Locate the cell with the specified text and output its [x, y] center coordinate. 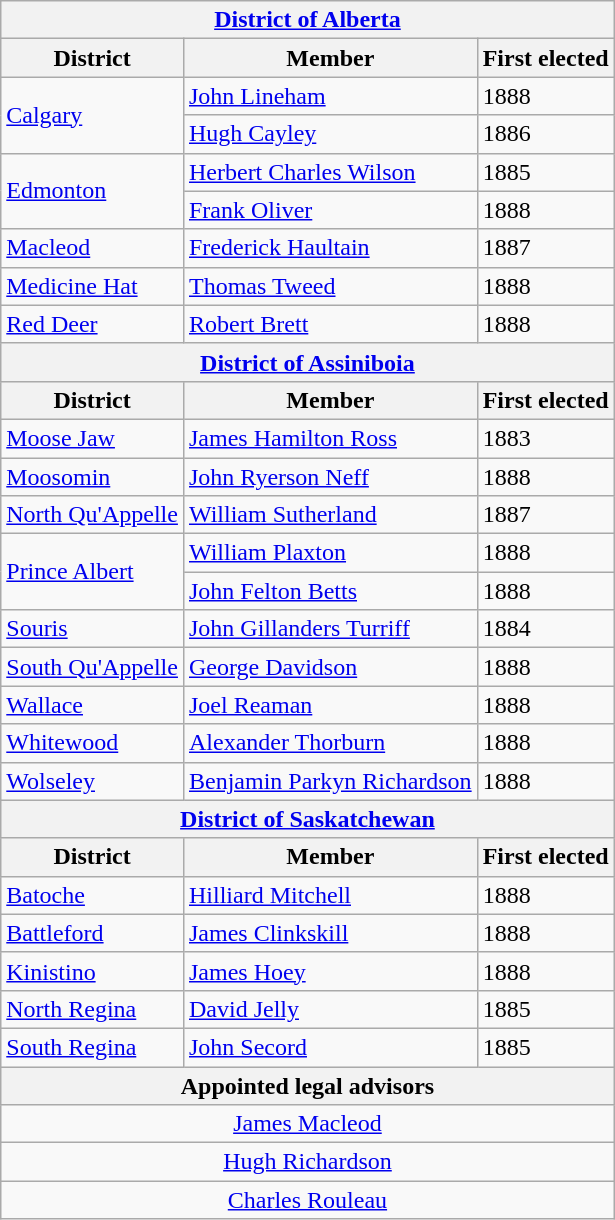
David Jelly [330, 1009]
Robert Brett [330, 324]
Medicine Hat [92, 286]
John Lineham [330, 96]
Moose Jaw [92, 438]
Appointed legal advisors [308, 1085]
South Regina [92, 1047]
Frank Oliver [330, 210]
William Sutherland [330, 515]
Hugh Richardson [308, 1162]
Alexander Thorburn [330, 743]
Wallace [92, 705]
Macleod [92, 248]
John Secord [330, 1047]
Hugh Cayley [330, 134]
Kinistino [92, 971]
Prince Albert [92, 572]
1886 [546, 134]
District of Assiniboia [308, 362]
Edmonton [92, 191]
Charles Rouleau [308, 1200]
District of Saskatchewan [308, 819]
George Davidson [330, 667]
Whitewood [92, 743]
James Clinkskill [330, 933]
John Gillanders Turriff [330, 629]
Battleford [92, 933]
Hilliard Mitchell [330, 895]
1883 [546, 438]
Batoche [92, 895]
South Qu'Appelle [92, 667]
North Qu'Appelle [92, 515]
District of Alberta [308, 20]
Calgary [92, 115]
James Hoey [330, 971]
Souris [92, 629]
Frederick Haultain [330, 248]
Moosomin [92, 477]
James Hamilton Ross [330, 438]
John Ryerson Neff [330, 477]
Thomas Tweed [330, 286]
Red Deer [92, 324]
Herbert Charles Wilson [330, 172]
1884 [546, 629]
John Felton Betts [330, 591]
Benjamin Parkyn Richardson [330, 781]
James Macleod [308, 1124]
Wolseley [92, 781]
Joel Reaman [330, 705]
William Plaxton [330, 553]
North Regina [92, 1009]
